Return the (X, Y) coordinate for the center point of the cell that contains the specified text.  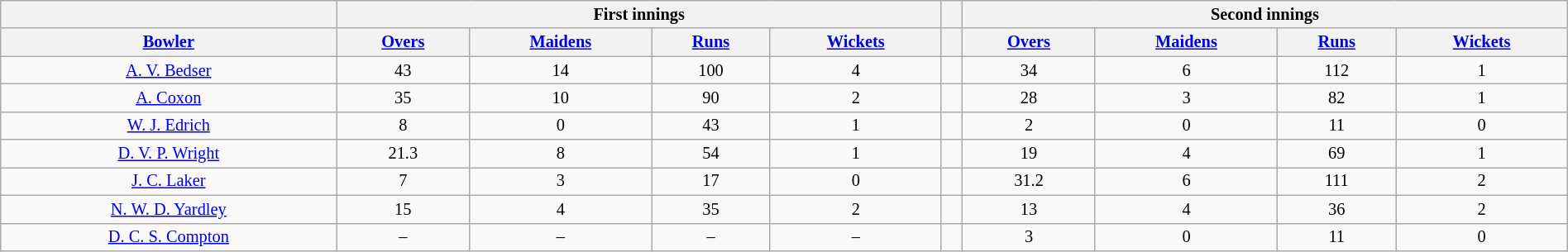
Bowler (169, 42)
82 (1336, 97)
34 (1029, 70)
28 (1029, 97)
14 (561, 70)
90 (711, 97)
36 (1336, 209)
69 (1336, 154)
D. C. S. Compton (169, 237)
17 (711, 181)
15 (404, 209)
D. V. P. Wright (169, 154)
100 (711, 70)
W. J. Edrich (169, 126)
13 (1029, 209)
A. V. Bedser (169, 70)
112 (1336, 70)
N. W. D. Yardley (169, 209)
31.2 (1029, 181)
First innings (639, 14)
7 (404, 181)
10 (561, 97)
111 (1336, 181)
J. C. Laker (169, 181)
A. Coxon (169, 97)
21.3 (404, 154)
19 (1029, 154)
54 (711, 154)
Second innings (1265, 14)
